Return (X, Y) of the center of cell containing provided text 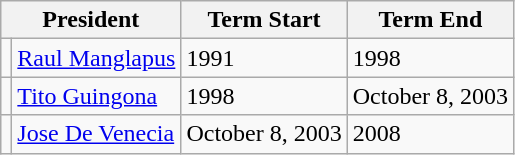
President (91, 20)
Tito Guingona (96, 96)
Term Start (264, 20)
2008 (430, 134)
Term End (430, 20)
1991 (264, 58)
Raul Manglapus (96, 58)
Jose De Venecia (96, 134)
